Pinpoint the cell where the given text exists, returning its (x, y) midpoint coordinate. 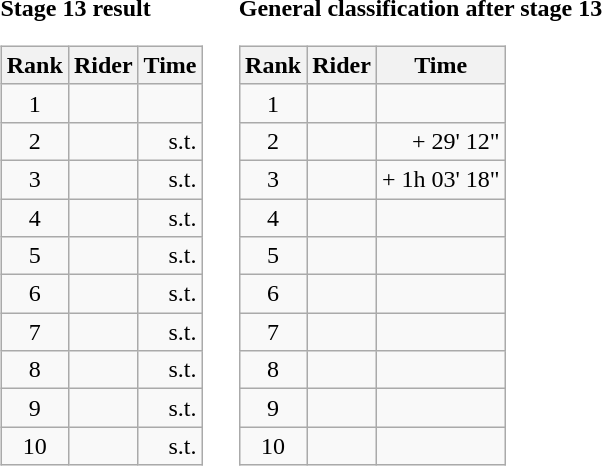
+ 29' 12" (440, 141)
+ 1h 03' 18" (440, 179)
